Search for the cell housing the specified text and yield its [x, y] center coordinate. 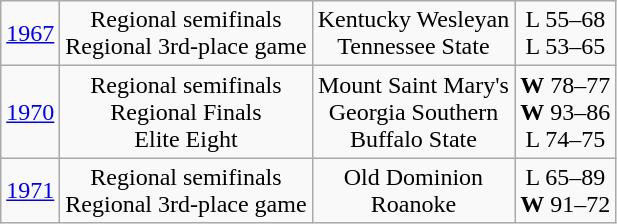
L 55–68L 53–65 [566, 34]
W 78–77W 93–86L 74–75 [566, 112]
Old DominionRoanoke [414, 190]
Kentucky WesleyanTennessee State [414, 34]
Mount Saint Mary'sGeorgia SouthernBuffalo State [414, 112]
1970 [30, 112]
Regional semifinalsRegional FinalsElite Eight [186, 112]
1967 [30, 34]
L 65–89W 91–72 [566, 190]
1971 [30, 190]
